Search for the cell housing the specified text and yield its (x, y) center coordinate. 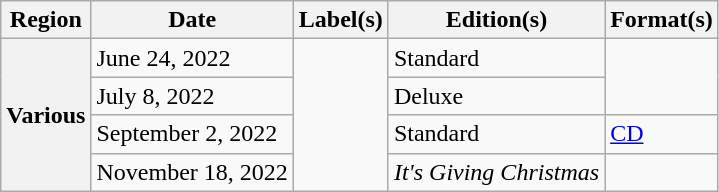
Edition(s) (496, 20)
Region (46, 20)
June 24, 2022 (192, 58)
July 8, 2022 (192, 96)
Label(s) (340, 20)
Date (192, 20)
CD (662, 134)
Various (46, 115)
November 18, 2022 (192, 172)
September 2, 2022 (192, 134)
Deluxe (496, 96)
It's Giving Christmas (496, 172)
Format(s) (662, 20)
